For the text-containing cell, return its midpoint in [X, Y] coordinate format. 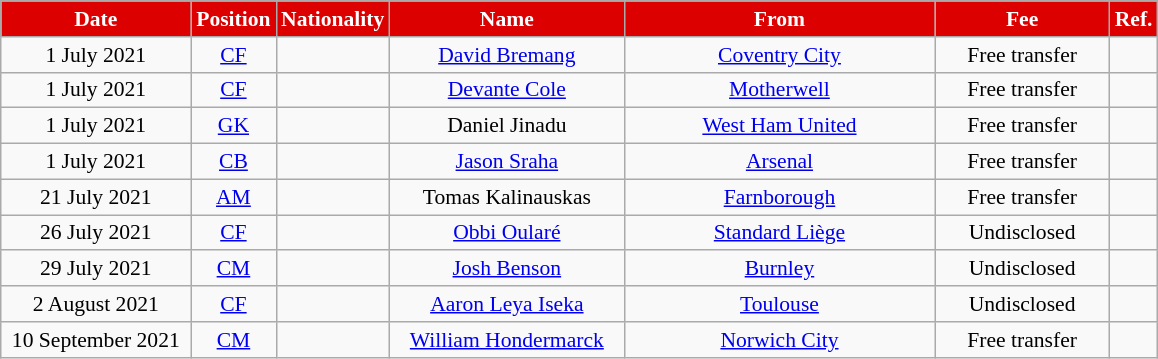
Arsenal [779, 162]
Name [506, 19]
Devante Cole [506, 90]
Jason Sraha [506, 162]
Ref. [1134, 19]
Obbi Oularé [506, 233]
Norwich City [779, 340]
Coventry City [779, 55]
Nationality [332, 19]
Toulouse [779, 304]
West Ham United [779, 126]
David Bremang [506, 55]
Burnley [779, 269]
Farnborough [779, 197]
Tomas Kalinauskas [506, 197]
William Hondermarck [506, 340]
26 July 2021 [96, 233]
Aaron Leya Iseka [506, 304]
Fee [1022, 19]
From [779, 19]
AM [234, 197]
21 July 2021 [96, 197]
GK [234, 126]
Daniel Jinadu [506, 126]
Motherwell [779, 90]
2 August 2021 [96, 304]
Position [234, 19]
Date [96, 19]
Standard Liège [779, 233]
CB [234, 162]
29 July 2021 [96, 269]
10 September 2021 [96, 340]
Josh Benson [506, 269]
